Scan for the cell matching the given text and deliver its (X, Y) coordinate at center. 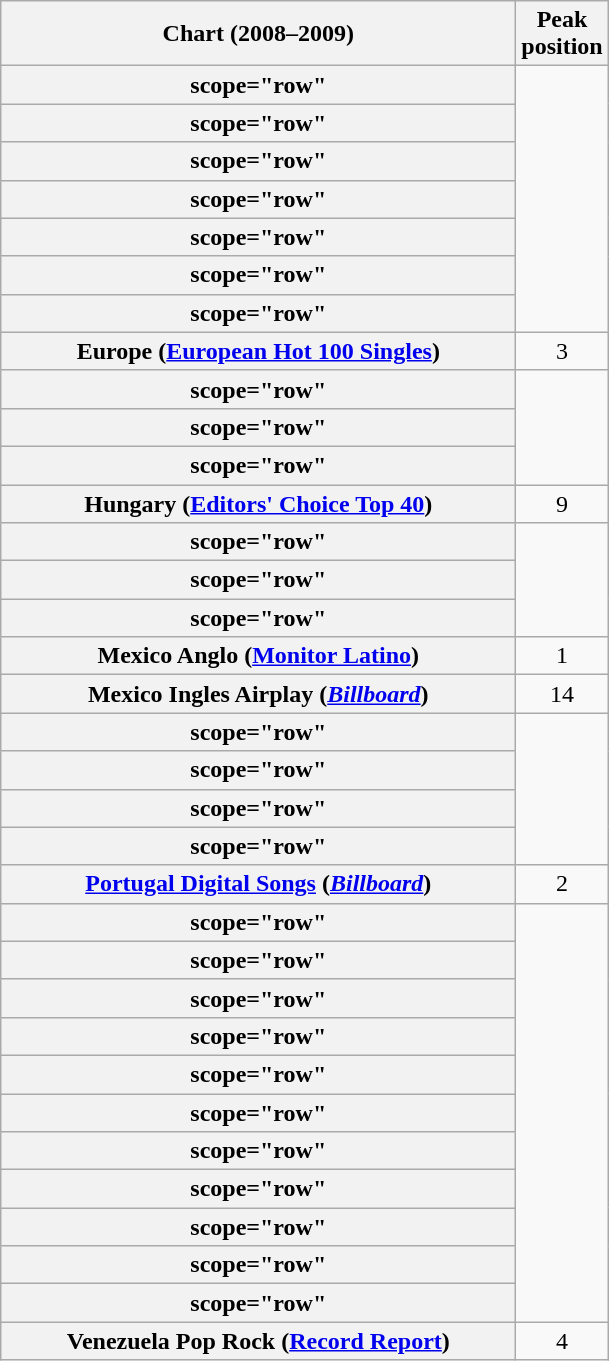
2 (562, 884)
Hungary (Editors' Choice Top 40) (258, 503)
Mexico Ingles Airplay (Billboard) (258, 694)
Europe (European Hot 100 Singles) (258, 351)
9 (562, 503)
1 (562, 656)
Mexico Anglo (Monitor Latino) (258, 656)
3 (562, 351)
Peakposition (562, 34)
14 (562, 694)
Chart (2008–2009) (258, 34)
4 (562, 1341)
Venezuela Pop Rock (Record Report) (258, 1341)
Portugal Digital Songs (Billboard) (258, 884)
